Return the (X, Y) coordinate for the center point of the cell that contains the specified text.  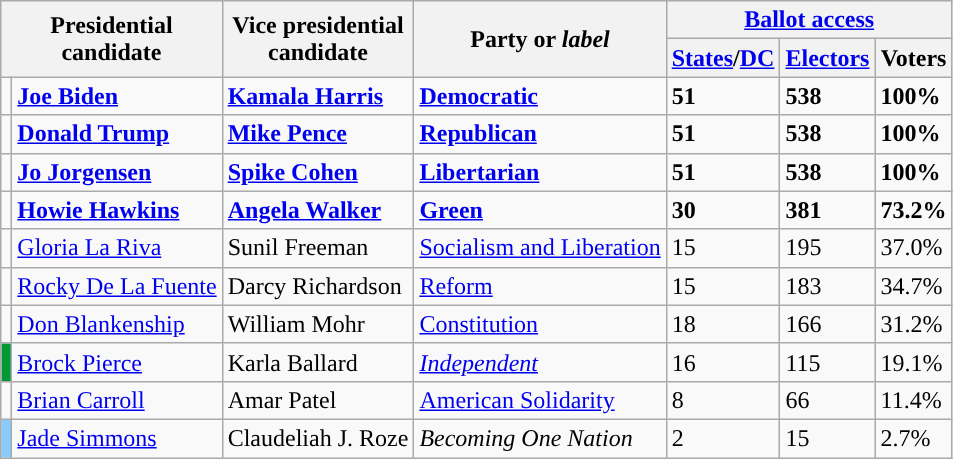
Claudeliah J. Roze (318, 438)
Ballot access (809, 20)
Vice presidentialcandidate (318, 39)
2.7% (914, 438)
18 (723, 324)
Reform (540, 286)
Kamala Harris (318, 96)
Joe Biden (117, 96)
Mike Pence (318, 134)
Jade Simmons (117, 438)
Jo Jorgensen (117, 172)
Angela Walker (318, 210)
Karla Ballard (318, 362)
195 (828, 248)
37.0% (914, 248)
Donald Trump (117, 134)
Darcy Richardson (318, 286)
30 (723, 210)
Republican (540, 134)
Becoming One Nation (540, 438)
166 (828, 324)
Party or label (540, 39)
2 (723, 438)
William Mohr (318, 324)
Constitution (540, 324)
Spike Cohen (318, 172)
Brock Pierce (117, 362)
11.4% (914, 400)
115 (828, 362)
Libertarian (540, 172)
Gloria La Riva (117, 248)
381 (828, 210)
Independent (540, 362)
Voters (914, 58)
Green (540, 210)
16 (723, 362)
19.1% (914, 362)
Presidentialcandidate (112, 39)
Democratic (540, 96)
73.2% (914, 210)
Electors (828, 58)
31.2% (914, 324)
34.7% (914, 286)
Sunil Freeman (318, 248)
Amar Patel (318, 400)
Howie Hawkins (117, 210)
Brian Carroll (117, 400)
Don Blankenship (117, 324)
8 (723, 400)
66 (828, 400)
Rocky De La Fuente (117, 286)
American Solidarity (540, 400)
Socialism and Liberation (540, 248)
183 (828, 286)
States/DC (723, 58)
